Provide the (x, y) coordinate of the cell's center where the given text is located.  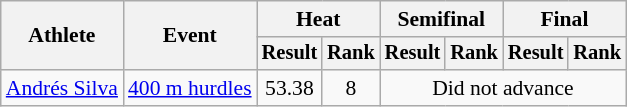
Final (564, 19)
Event (190, 36)
Athlete (62, 36)
53.38 (290, 88)
Semifinal (442, 19)
Andrés Silva (62, 88)
Did not advance (503, 88)
8 (351, 88)
Heat (318, 19)
400 m hurdles (190, 88)
